Output the [X, Y] coordinate of the center of the cell containing the given text.  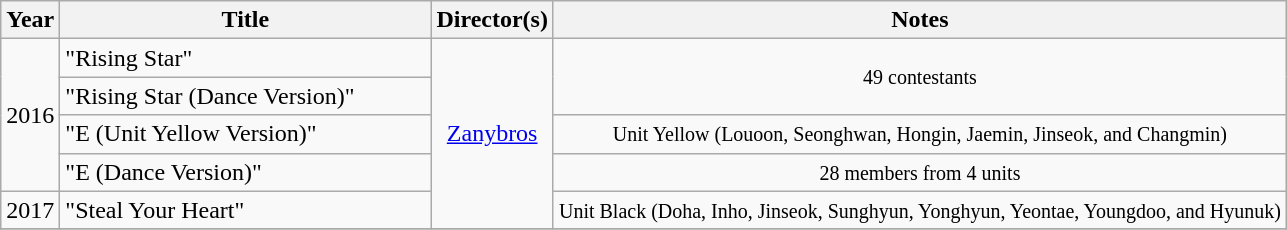
"E (Unit Yellow Version)" [246, 134]
2017 [30, 210]
"Rising Star" [246, 58]
"Steal Your Heart" [246, 210]
"E (Dance Version)" [246, 172]
2016 [30, 115]
Zanybros [492, 134]
Director(s) [492, 20]
Unit Yellow (Louoon, Seonghwan, Hongin, Jaemin, Jinseok, and Changmin) [920, 134]
"Rising Star (Dance Version)" [246, 96]
Unit Black (Doha, Inho, Jinseok, Sunghyun, Yonghyun, Yeontae, Youngdoo, and Hyunuk) [920, 210]
49 contestants [920, 77]
Year [30, 20]
Title [246, 20]
Notes [920, 20]
28 members from 4 units [920, 172]
